Extract the [x, y] coordinate from the center of the cell holding the provided text.  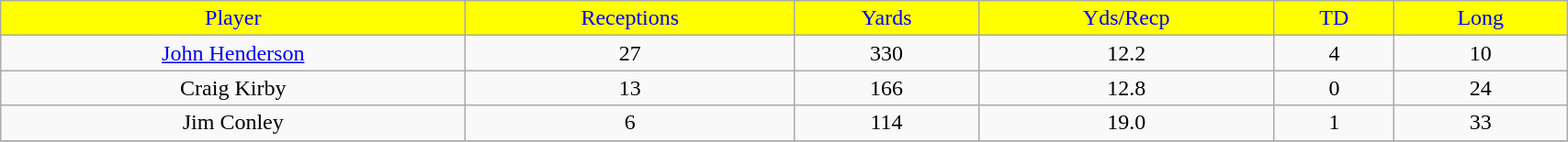
166 [887, 88]
John Henderson [233, 53]
114 [887, 123]
1 [1334, 123]
12.2 [1126, 53]
Player [233, 18]
13 [630, 88]
0 [1334, 88]
Yds/Recp [1126, 18]
10 [1481, 53]
Receptions [630, 18]
Long [1481, 18]
4 [1334, 53]
Craig Kirby [233, 88]
Yards [887, 18]
12.8 [1126, 88]
33 [1481, 123]
27 [630, 53]
6 [630, 123]
330 [887, 53]
TD [1334, 18]
19.0 [1126, 123]
Jim Conley [233, 123]
24 [1481, 88]
